Output the [X, Y] coordinate of the center of the cell containing the given text.  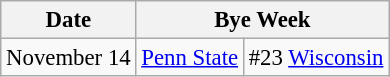
Bye Week [262, 20]
#23 Wisconsin [316, 58]
Penn State [190, 58]
Date [68, 20]
November 14 [68, 58]
